Return the (x, y) coordinate for the center point of the cell that contains the specified text.  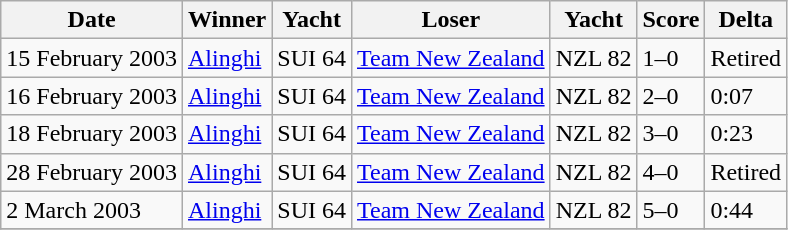
Delta (746, 20)
2 March 2003 (92, 210)
28 February 2003 (92, 172)
5–0 (671, 210)
0:44 (746, 210)
Winner (226, 20)
18 February 2003 (92, 134)
16 February 2003 (92, 96)
Loser (450, 20)
4–0 (671, 172)
Date (92, 20)
0:07 (746, 96)
0:23 (746, 134)
1–0 (671, 58)
15 February 2003 (92, 58)
2–0 (671, 96)
3–0 (671, 134)
Score (671, 20)
